Find where the given text appears and provide that cell's center as [x, y] coordinate. 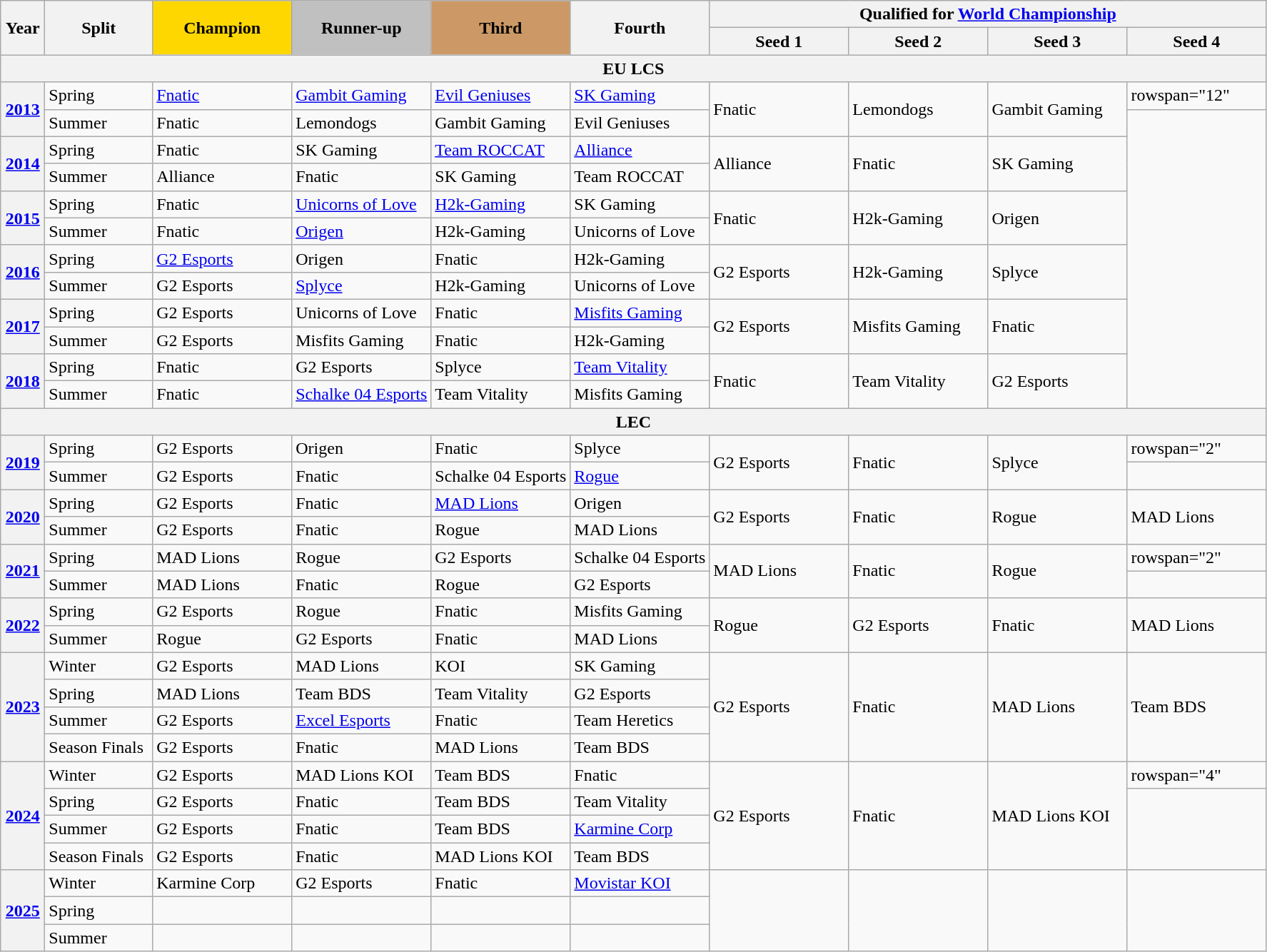
2014 [23, 163]
rowspan="4" [1196, 774]
LEC [634, 422]
Seed 4 [1196, 41]
2022 [23, 625]
Team Heretics [640, 720]
2020 [23, 517]
Seed 3 [1058, 41]
2016 [23, 272]
Champion [223, 28]
2019 [23, 462]
2023 [23, 707]
Seed 2 [918, 41]
Movistar KOI [640, 883]
rowspan="12" [1196, 96]
2025 [23, 911]
KOI [501, 666]
Qualified for World Championship [988, 14]
2015 [23, 218]
Seed 1 [779, 41]
Fourth [640, 28]
2021 [23, 571]
Runner-up [361, 28]
Excel Esports [361, 720]
Split [99, 28]
2017 [23, 326]
EU LCS [634, 69]
Year [23, 28]
2024 [23, 815]
Third [501, 28]
2018 [23, 381]
2013 [23, 109]
